Capture the cell that displays the provided text and extract its (x, y) central coordinate. 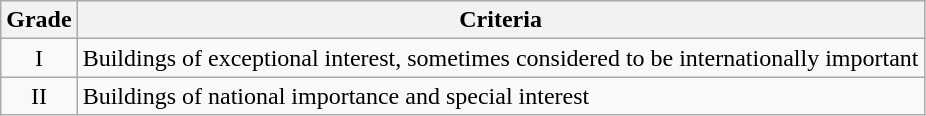
I (39, 58)
Buildings of national importance and special interest (500, 96)
II (39, 96)
Criteria (500, 20)
Grade (39, 20)
Buildings of exceptional interest, sometimes considered to be internationally important (500, 58)
